Find where the given text appears and provide that cell's center as [X, Y] coordinate. 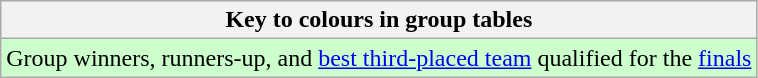
Key to colours in group tables [379, 20]
Group winners, runners-up, and best third-placed team qualified for the finals [379, 58]
